For the text-containing cell, return its midpoint in [x, y] coordinate format. 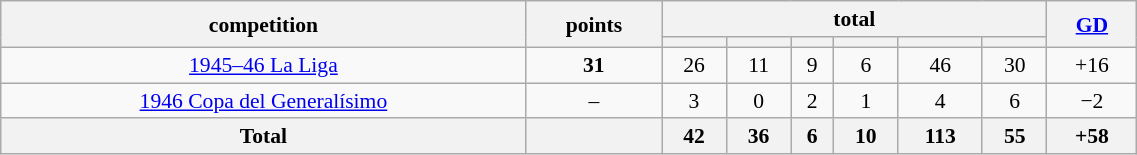
competition [264, 24]
2 [812, 101]
42 [694, 136]
1946 Copa del Generalísimo [264, 101]
GD [1092, 24]
– [594, 101]
26 [694, 65]
10 [866, 136]
9 [812, 65]
11 [758, 65]
1 [866, 101]
+16 [1092, 65]
−2 [1092, 101]
+58 [1092, 136]
points [594, 24]
113 [940, 136]
0 [758, 101]
1945–46 La Liga [264, 65]
Total [264, 136]
30 [1014, 65]
55 [1014, 136]
total [854, 19]
36 [758, 136]
4 [940, 101]
46 [940, 65]
3 [694, 101]
31 [594, 65]
